Scan for the cell matching the given text and deliver its [X, Y] coordinate at center. 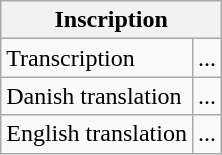
English translation [97, 134]
Danish translation [97, 96]
Transcription [97, 58]
Inscription [112, 20]
